For the text-containing cell, return its midpoint in (X, Y) coordinate format. 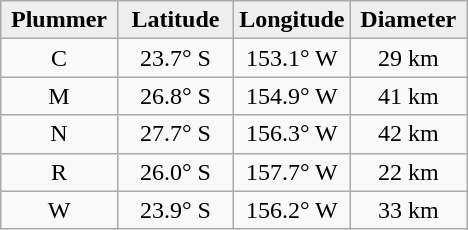
23.9° S (175, 210)
41 km (408, 96)
Plummer (59, 20)
156.2° W (292, 210)
N (59, 134)
156.3° W (292, 134)
Longitude (292, 20)
154.9° W (292, 96)
R (59, 172)
33 km (408, 210)
26.8° S (175, 96)
157.7° W (292, 172)
W (59, 210)
23.7° S (175, 58)
29 km (408, 58)
Diameter (408, 20)
26.0° S (175, 172)
27.7° S (175, 134)
22 km (408, 172)
M (59, 96)
42 km (408, 134)
C (59, 58)
Latitude (175, 20)
153.1° W (292, 58)
